Scan for the cell matching the given text and deliver its [x, y] coordinate at center. 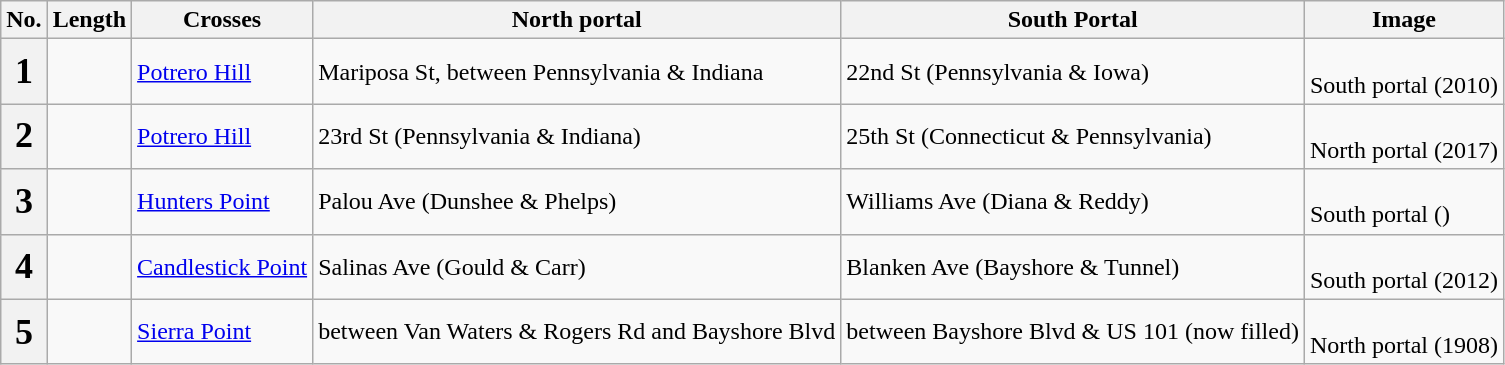
3 [24, 202]
Candlestick Point [222, 266]
25th St (Connecticut & Pennsylvania) [1073, 136]
between Van Waters & Rogers Rd and Bayshore Blvd [577, 332]
No. [24, 20]
Blanken Ave (Bayshore & Tunnel) [1073, 266]
22nd St (Pennsylvania & Iowa) [1073, 72]
Williams Ave (Diana & Reddy) [1073, 202]
Crosses [222, 20]
23rd St (Pennsylvania & Indiana) [577, 136]
South portal () [1404, 202]
Salinas Ave (Gould & Carr) [577, 266]
Palou Ave (Dunshee & Phelps) [577, 202]
South Portal [1073, 20]
Hunters Point [222, 202]
1 [24, 72]
North portal (1908) [1404, 332]
North portal (2017) [1404, 136]
North portal [577, 20]
Length [89, 20]
between Bayshore Blvd & US 101 (now filled) [1073, 332]
South portal (2010) [1404, 72]
4 [24, 266]
5 [24, 332]
Sierra Point [222, 332]
Mariposa St, between Pennsylvania & Indiana [577, 72]
Image [1404, 20]
South portal (2012) [1404, 266]
2 [24, 136]
